Extract the (x, y) coordinate from the center of the cell holding the provided text.  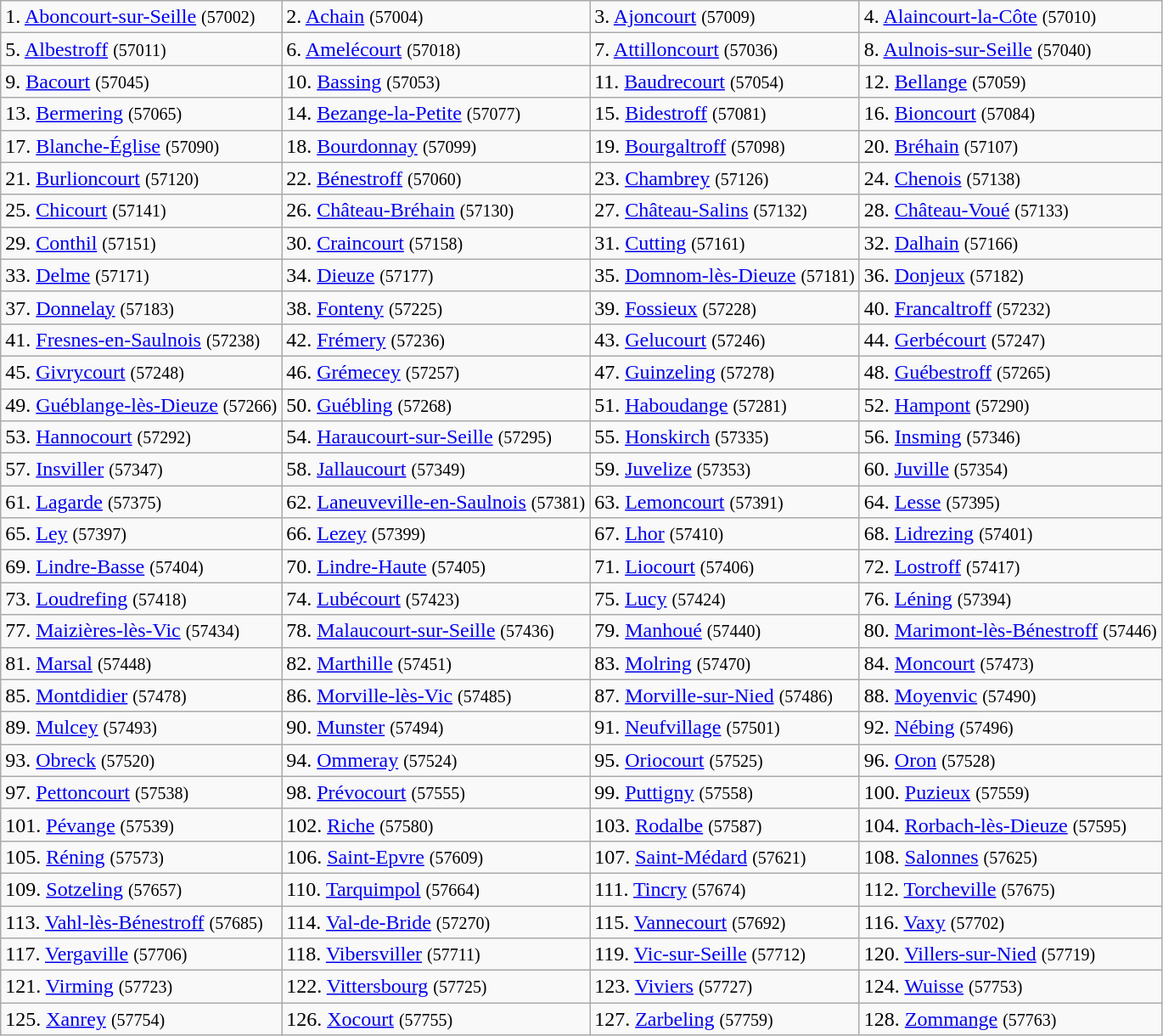
93. Obreck (57520) (141, 760)
111. Tincry (57674) (725, 889)
24. Chenois (57138) (1010, 178)
114. Val-de-Bride (57270) (436, 921)
64. Lesse (57395) (1010, 502)
44. Gerbécourt (57247) (1010, 340)
124. Wuisse (57753) (1010, 987)
49. Guéblange-lès-Dieuze (57266) (141, 405)
62. Laneuveville-en-Saulnois (57381) (436, 502)
2. Achain (57004) (436, 17)
12. Bellange (57059) (1010, 82)
75. Lucy (57424) (725, 599)
106. Saint-Epvre (57609) (436, 857)
109. Sotzeling (57657) (141, 889)
28. Château-Voué (57133) (1010, 211)
74. Lubécourt (57423) (436, 599)
51. Haboudange (57281) (725, 405)
94. Ommeray (57524) (436, 760)
65. Ley (57397) (141, 534)
92. Nébing (57496) (1010, 728)
71. Liocourt (57406) (725, 566)
52. Hampont (57290) (1010, 405)
29. Conthil (57151) (141, 243)
53. Hannocourt (57292) (141, 437)
113. Vahl-lès-Bénestroff (57685) (141, 921)
34. Dieuze (57177) (436, 275)
107. Saint-Médard (57621) (725, 857)
73. Loudrefing (57418) (141, 599)
119. Vic-sur-Seille (57712) (725, 954)
103. Rodalbe (57587) (725, 825)
123. Viviers (57727) (725, 987)
16. Bioncourt (57084) (1010, 114)
40. Francaltroff (57232) (1010, 307)
42. Frémery (57236) (436, 340)
21. Burlioncourt (57120) (141, 178)
82. Marthille (57451) (436, 663)
67. Lhor (57410) (725, 534)
54. Haraucourt-sur-Seille (57295) (436, 437)
30. Craincourt (57158) (436, 243)
32. Dalhain (57166) (1010, 243)
35. Domnom-lès-Dieuze (57181) (725, 275)
47. Guinzeling (57278) (725, 372)
5. Albestroff (57011) (141, 49)
102. Riche (57580) (436, 825)
95. Oriocourt (57525) (725, 760)
20. Bréhain (57107) (1010, 146)
56. Insming (57346) (1010, 437)
1. Aboncourt-sur-Seille (57002) (141, 17)
76. Léning (57394) (1010, 599)
79. Manhoué (57440) (725, 631)
26. Château-Bréhain (57130) (436, 211)
128. Zommange (57763) (1010, 1019)
99. Puttigny (57558) (725, 792)
50. Guébling (57268) (436, 405)
86. Morville-lès-Vic (57485) (436, 695)
68. Lidrezing (57401) (1010, 534)
80. Marimont-lès-Bénestroff (57446) (1010, 631)
117. Vergaville (57706) (141, 954)
85. Montdidier (57478) (141, 695)
58. Jallaucourt (57349) (436, 470)
91. Neufvillage (57501) (725, 728)
88. Moyenvic (57490) (1010, 695)
87. Morville-sur-Nied (57486) (725, 695)
45. Givrycourt (57248) (141, 372)
41. Fresnes-en-Saulnois (57238) (141, 340)
120. Villers-sur-Nied (57719) (1010, 954)
78. Malaucourt-sur-Seille (57436) (436, 631)
118. Vibersviller (57711) (436, 954)
96. Oron (57528) (1010, 760)
121. Virming (57723) (141, 987)
61. Lagarde (57375) (141, 502)
104. Rorbach-lès-Dieuze (57595) (1010, 825)
57. Insviller (57347) (141, 470)
100. Puzieux (57559) (1010, 792)
14. Bezange-la-Petite (57077) (436, 114)
43. Gelucourt (57246) (725, 340)
63. Lemoncourt (57391) (725, 502)
112. Torcheville (57675) (1010, 889)
17. Blanche-Église (57090) (141, 146)
81. Marsal (57448) (141, 663)
8. Aulnois-sur-Seille (57040) (1010, 49)
37. Donnelay (57183) (141, 307)
19. Bourgaltroff (57098) (725, 146)
83. Molring (57470) (725, 663)
70. Lindre-Haute (57405) (436, 566)
66. Lezey (57399) (436, 534)
115. Vannecourt (57692) (725, 921)
110. Tarquimpol (57664) (436, 889)
84. Moncourt (57473) (1010, 663)
31. Cutting (57161) (725, 243)
101. Pévange (57539) (141, 825)
27. Château-Salins (57132) (725, 211)
98. Prévocourt (57555) (436, 792)
33. Delme (57171) (141, 275)
11. Baudrecourt (57054) (725, 82)
10. Bassing (57053) (436, 82)
125. Xanrey (57754) (141, 1019)
48. Guébestroff (57265) (1010, 372)
122. Vittersbourg (57725) (436, 987)
23. Chambrey (57126) (725, 178)
3. Ajoncourt (57009) (725, 17)
97. Pettoncourt (57538) (141, 792)
108. Salonnes (57625) (1010, 857)
22. Bénestroff (57060) (436, 178)
39. Fossieux (57228) (725, 307)
55. Honskirch (57335) (725, 437)
126. Xocourt (57755) (436, 1019)
18. Bourdonnay (57099) (436, 146)
13. Bermering (57065) (141, 114)
36. Donjeux (57182) (1010, 275)
60. Juville (57354) (1010, 470)
116. Vaxy (57702) (1010, 921)
105. Réning (57573) (141, 857)
69. Lindre-Basse (57404) (141, 566)
46. Grémecey (57257) (436, 372)
38. Fonteny (57225) (436, 307)
90. Munster (57494) (436, 728)
15. Bidestroff (57081) (725, 114)
4. Alaincourt-la-Côte (57010) (1010, 17)
7. Attilloncourt (57036) (725, 49)
25. Chicourt (57141) (141, 211)
72. Lostroff (57417) (1010, 566)
127. Zarbeling (57759) (725, 1019)
9. Bacourt (57045) (141, 82)
6. Amelécourt (57018) (436, 49)
59. Juvelize (57353) (725, 470)
89. Mulcey (57493) (141, 728)
77. Maizières-lès-Vic (57434) (141, 631)
